Identify which cell holds the provided text, then report its (X, Y) central coordinate. 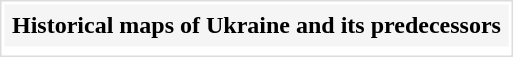
Historical maps of Ukraine and its predecessors (256, 25)
